Identify which cell holds the provided text, then report its [X, Y] central coordinate. 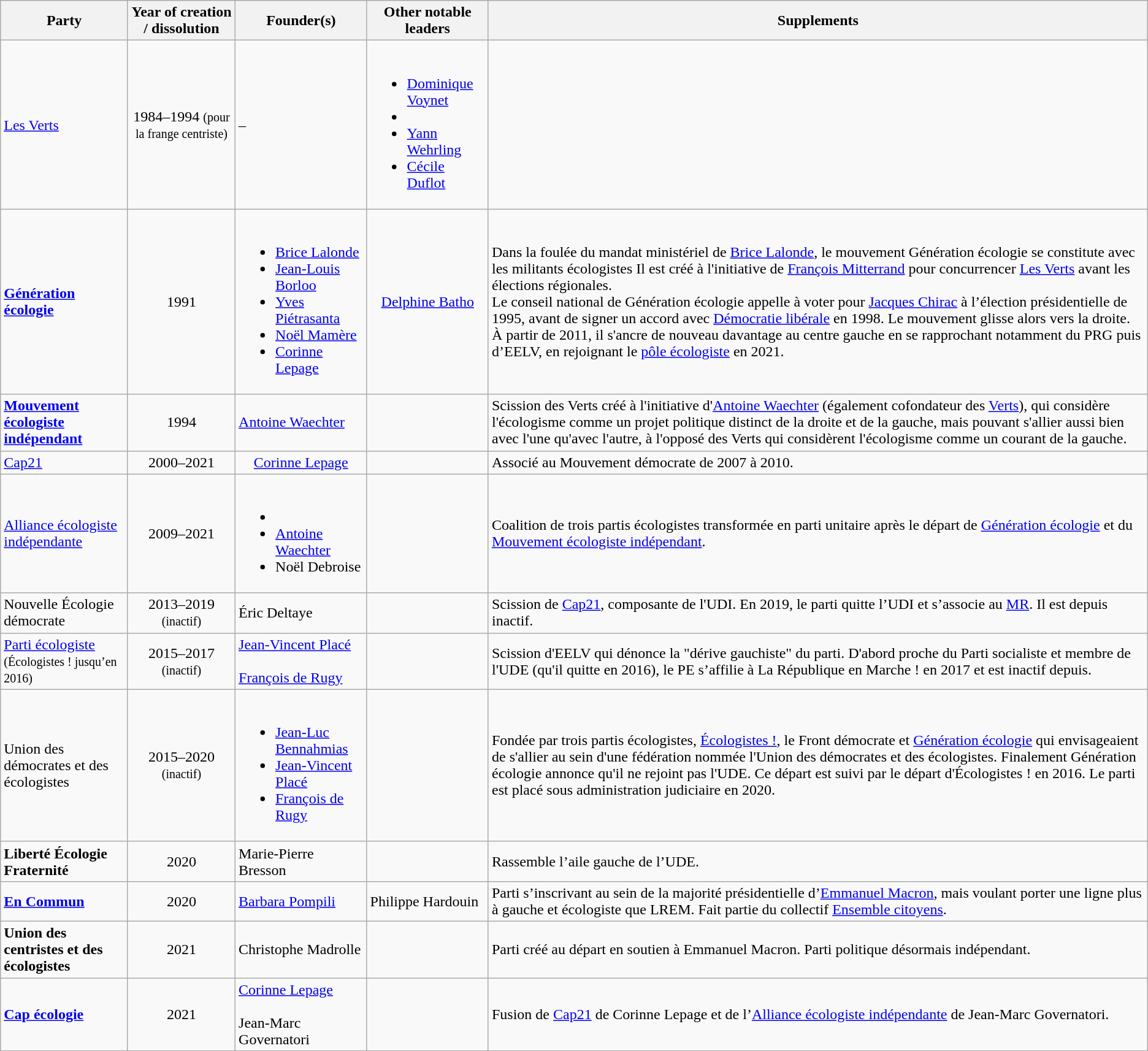
Les Verts [64, 125]
Jean-Vincent PlacéFrançois de Rugy [302, 661]
2015–2017 (inactif) [182, 661]
Scission de Cap21, composante de l'UDI. En 2019, le parti quitte l’UDI et s’associe au MR. Il est depuis inactif. [818, 613]
En Commun [64, 901]
Alliance écologiste indépendante [64, 533]
Jean-Luc BennahmiasJean-Vincent PlacéFrançois de Rugy [302, 765]
Marie-Pierre Bresson [302, 861]
– [302, 125]
Party [64, 21]
Rassemble l’aile gauche de l’UDE. [818, 861]
Other notable leaders [427, 21]
Barbara Pompili [302, 901]
Brice LalondeJean-Louis BorlooYves PiétrasantaNoël MamèreCorinne Lepage [302, 302]
1994 [182, 422]
Dominique VoynetYann WehrlingCécile Duflot [427, 125]
Corinne LepageJean-Marc Governatori [302, 1014]
2015–2020 (inactif) [182, 765]
Fusion de Cap21 de Corinne Lepage et de l’Alliance écologiste indépendante de Jean-Marc Governatori. [818, 1014]
Mouvement écologiste indépendant [64, 422]
2013–2019 (inactif) [182, 613]
1991 [182, 302]
Liberté Écologie Fraternité [64, 861]
Antoine Waechter [302, 422]
Coalition de trois partis écologistes transformée en parti unitaire après le départ de Génération écologie et du Mouvement écologiste indépendant. [818, 533]
Parti écologiste(Écologistes ! jusqu’en 2016) [64, 661]
Associé au Mouvement démocrate de 2007 à 2010. [818, 462]
Christophe Madrolle [302, 949]
Cap21 [64, 462]
Antoine WaechterNoël Debroise [302, 533]
Génération écologie [64, 302]
Éric Deltaye [302, 613]
Union des centristes et des écologistes [64, 949]
Corinne Lepage [302, 462]
Philippe Hardouin [427, 901]
Year of creation / dissolution [182, 21]
Supplements [818, 21]
2009–2021 [182, 533]
Union des démocrates et des écologistes [64, 765]
1984–1994 (pour la frange centriste) [182, 125]
Parti créé au départ en soutien à Emmanuel Macron. Parti politique désormais indépendant. [818, 949]
2000–2021 [182, 462]
Cap écologie [64, 1014]
Nouvelle Écologie démocrate [64, 613]
Founder(s) [302, 21]
Delphine Batho [427, 302]
